Identify which cell holds the provided text, then report its [x, y] central coordinate. 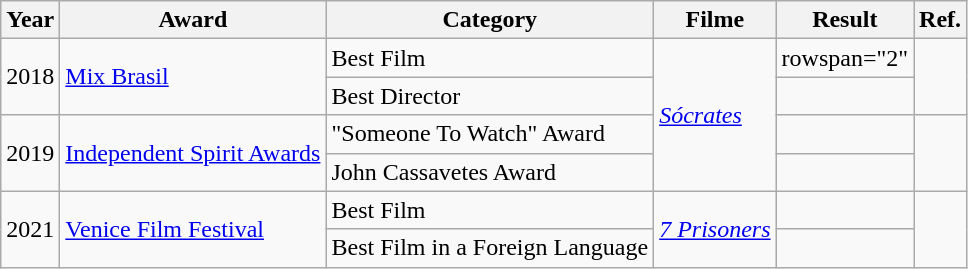
Ref. [940, 20]
7 Prisoners [715, 229]
Result [845, 20]
John Cassavetes Award [490, 172]
2021 [30, 229]
Independent Spirit Awards [193, 153]
Award [193, 20]
Sócrates [715, 115]
2018 [30, 77]
Filme [715, 20]
"Someone To Watch" Award [490, 134]
Mix Brasil [193, 77]
Year [30, 20]
Best Film in a Foreign Language [490, 248]
2019 [30, 153]
Category [490, 20]
Best Director [490, 96]
rowspan="2" [845, 58]
Venice Film Festival [193, 229]
